Identify which cell holds the provided text, then report its (X, Y) central coordinate. 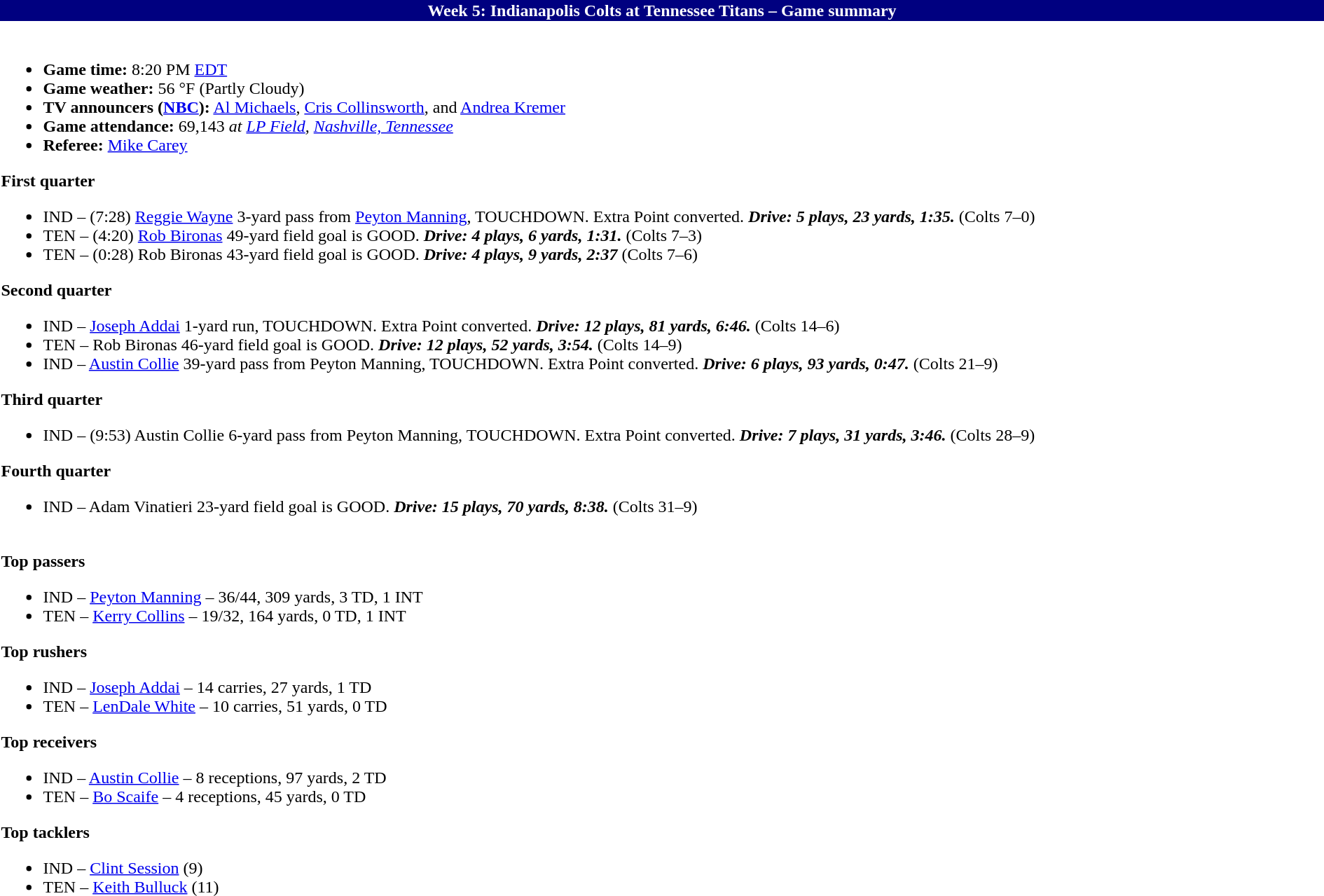
Week 5: Indianapolis Colts at Tennessee Titans – Game summary (662, 11)
